Search for the cell housing the specified text and yield its (x, y) center coordinate. 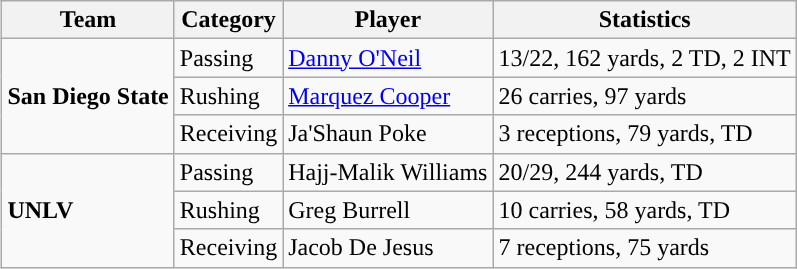
20/29, 244 yards, TD (644, 172)
Greg Burrell (388, 210)
Jacob De Jesus (388, 248)
Category (228, 20)
7 receptions, 75 yards (644, 248)
Ja'Shaun Poke (388, 134)
Player (388, 20)
Marquez Cooper (388, 96)
Danny O'Neil (388, 58)
Team (88, 20)
13/22, 162 yards, 2 TD, 2 INT (644, 58)
10 carries, 58 yards, TD (644, 210)
Hajj-Malik Williams (388, 172)
San Diego State (88, 96)
Statistics (644, 20)
26 carries, 97 yards (644, 96)
UNLV (88, 210)
3 receptions, 79 yards, TD (644, 134)
